Capture the cell that displays the provided text and extract its (X, Y) central coordinate. 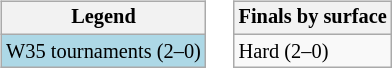
Finals by surface (313, 18)
Hard (2–0) (313, 51)
Legend (103, 18)
W35 tournaments (2–0) (103, 51)
